From the cell containing the given text, extract its center point as [X, Y] coordinate. 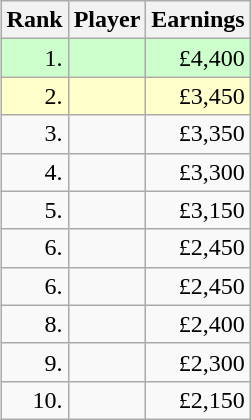
4. [34, 172]
£4,400 [198, 58]
Player [107, 20]
8. [34, 324]
£3,350 [198, 134]
9. [34, 362]
£3,150 [198, 210]
£2,400 [198, 324]
5. [34, 210]
3. [34, 134]
10. [34, 400]
Earnings [198, 20]
£3,450 [198, 96]
£3,300 [198, 172]
1. [34, 58]
£2,300 [198, 362]
£2,150 [198, 400]
2. [34, 96]
Rank [34, 20]
